For the text-containing cell, return its midpoint in (X, Y) coordinate format. 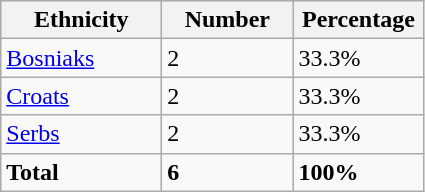
100% (358, 172)
Percentage (358, 20)
6 (228, 172)
Number (228, 20)
Total (82, 172)
Bosniaks (82, 58)
Croats (82, 96)
Serbs (82, 134)
Ethnicity (82, 20)
